From the cell containing the given text, extract its center point as (x, y) coordinate. 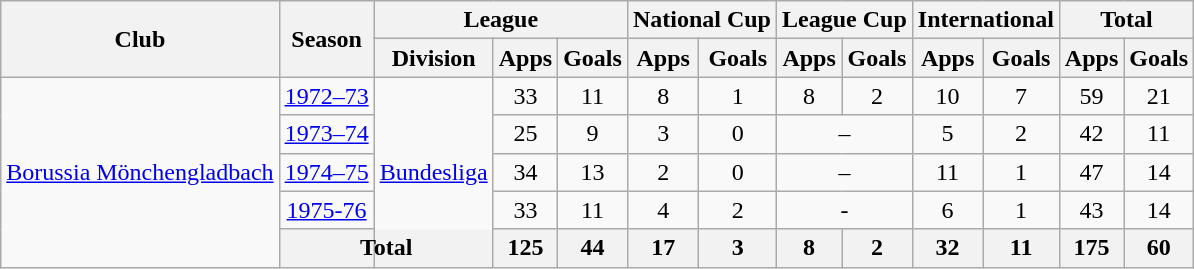
1973–74 (326, 134)
13 (593, 172)
National Cup (702, 20)
International (986, 20)
175 (1091, 248)
60 (1159, 248)
League (500, 20)
1972–73 (326, 96)
42 (1091, 134)
6 (948, 210)
5 (948, 134)
10 (948, 96)
32 (948, 248)
4 (663, 210)
Borussia Mönchengladbach (140, 172)
League Cup (845, 20)
34 (525, 172)
59 (1091, 96)
17 (663, 248)
- (845, 210)
1974–75 (326, 172)
43 (1091, 210)
9 (593, 134)
125 (525, 248)
47 (1091, 172)
1975-76 (326, 210)
44 (593, 248)
25 (525, 134)
Season (326, 39)
Division (434, 58)
21 (1159, 96)
Bundesliga (434, 172)
Club (140, 39)
7 (1021, 96)
